Provide the (X, Y) coordinate of the cell's center where the given text is located.  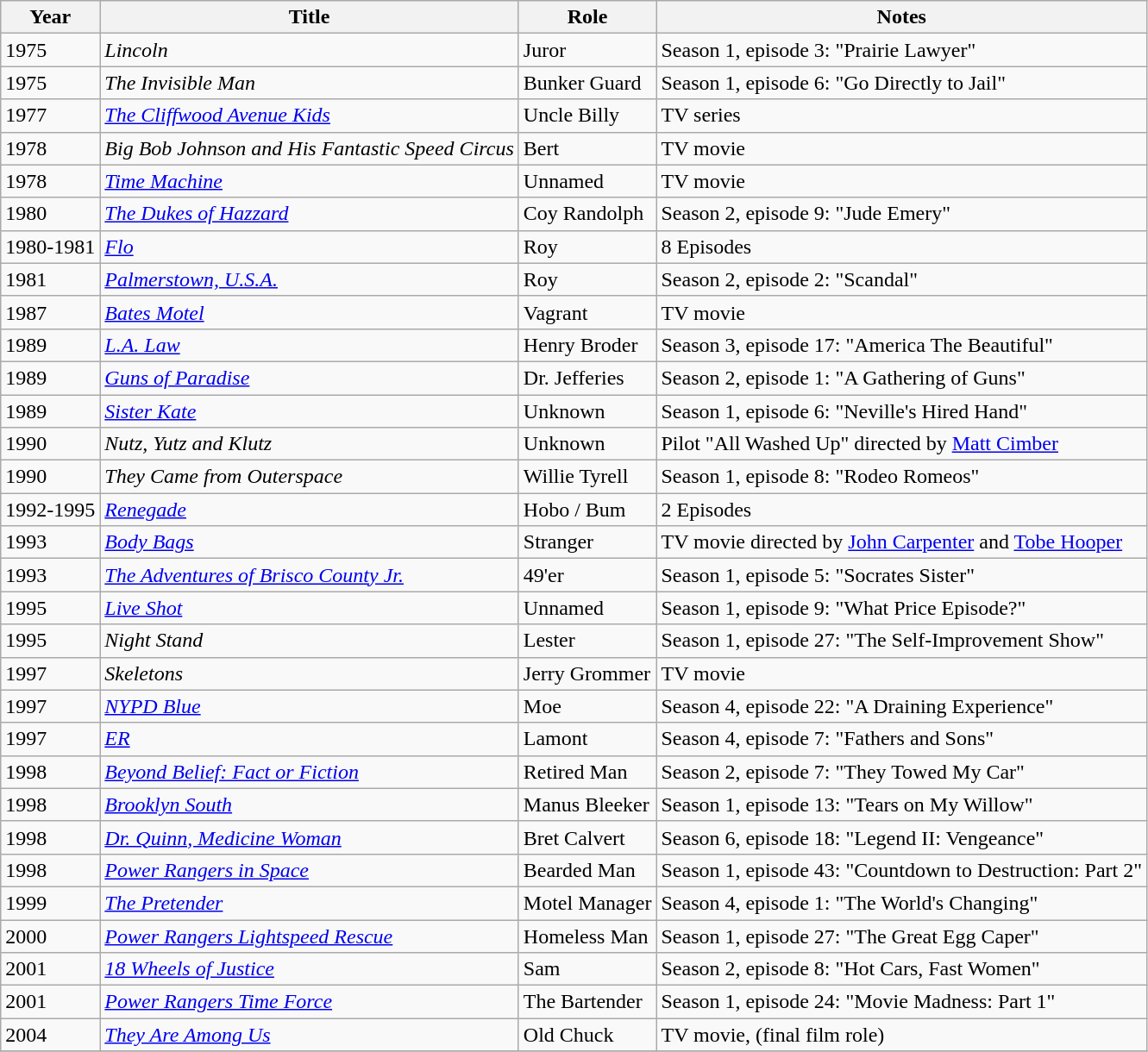
Lester (587, 641)
1980-1981 (50, 247)
L.A. Law (309, 345)
Lincoln (309, 50)
The Adventures of Brisco County Jr. (309, 575)
Bret Calvert (587, 837)
Season 2, episode 1: "A Gathering of Guns" (902, 378)
49'er (587, 575)
Palmerstown, U.S.A. (309, 279)
Season 1, episode 3: "Prairie Lawyer" (902, 50)
Power Rangers Time Force (309, 1002)
Beyond Belief: Fact or Fiction (309, 772)
1977 (50, 116)
Juror (587, 50)
2000 (50, 936)
Renegade (309, 510)
They Came from Outerspace (309, 477)
TV series (902, 116)
8 Episodes (902, 247)
Season 1, episode 6: "Neville's Hired Hand" (902, 411)
2 Episodes (902, 510)
Season 1, episode 8: "Rodeo Romeos" (902, 477)
Season 4, episode 7: "Fathers and Sons" (902, 739)
Moe (587, 706)
They Are Among Us (309, 1035)
Power Rangers Lightspeed Rescue (309, 936)
Jerry Grommer (587, 673)
1987 (50, 312)
Sam (587, 969)
Season 1, episode 27: "The Great Egg Caper" (902, 936)
Flo (309, 247)
NYPD Blue (309, 706)
Season 4, episode 22: "A Draining Experience" (902, 706)
Hobo / Bum (587, 510)
TV movie directed by John Carpenter and Tobe Hooper (902, 542)
Big Bob Johnson and His Fantastic Speed Circus (309, 148)
1992-1995 (50, 510)
1980 (50, 214)
Night Stand (309, 641)
Uncle Billy (587, 116)
2004 (50, 1035)
The Bartender (587, 1002)
Season 1, episode 9: "What Price Episode?" (902, 608)
Body Bags (309, 542)
Season 2, episode 7: "They Towed My Car" (902, 772)
Willie Tyrell (587, 477)
Bert (587, 148)
Notes (902, 17)
Lamont (587, 739)
Season 3, episode 17: "America The Beautiful" (902, 345)
Year (50, 17)
The Invisible Man (309, 83)
Skeletons (309, 673)
Live Shot (309, 608)
Season 1, episode 5: "Socrates Sister" (902, 575)
Season 1, episode 6: "Go Directly to Jail" (902, 83)
Season 4, episode 1: "The World's Changing" (902, 903)
Season 6, episode 18: "Legend II: Vengeance" (902, 837)
Retired Man (587, 772)
Old Chuck (587, 1035)
Season 1, episode 24: "Movie Madness: Part 1" (902, 1002)
Guns of Paradise (309, 378)
The Dukes of Hazzard (309, 214)
Season 1, episode 27: "The Self-Improvement Show" (902, 641)
Bates Motel (309, 312)
Stranger (587, 542)
Season 2, episode 8: "Hot Cars, Fast Women" (902, 969)
TV movie, (final film role) (902, 1035)
1999 (50, 903)
Pilot "All Washed Up" directed by Matt Cimber (902, 444)
Season 2, episode 2: "Scandal" (902, 279)
Coy Randolph (587, 214)
ER (309, 739)
Bunker Guard (587, 83)
Season 1, episode 43: "Countdown to Destruction: Part 2" (902, 870)
Season 2, episode 9: "Jude Emery" (902, 214)
Dr. Jefferies (587, 378)
18 Wheels of Justice (309, 969)
Henry Broder (587, 345)
Title (309, 17)
Vagrant (587, 312)
1981 (50, 279)
Homeless Man (587, 936)
Season 1, episode 13: "Tears on My Willow" (902, 805)
Motel Manager (587, 903)
Dr. Quinn, Medicine Woman (309, 837)
The Pretender (309, 903)
Role (587, 17)
Time Machine (309, 181)
Brooklyn South (309, 805)
Power Rangers in Space (309, 870)
The Cliffwood Avenue Kids (309, 116)
Bearded Man (587, 870)
Nutz, Yutz and Klutz (309, 444)
Sister Kate (309, 411)
Manus Bleeker (587, 805)
